Pinpoint the cell where the given text exists, returning its (x, y) midpoint coordinate. 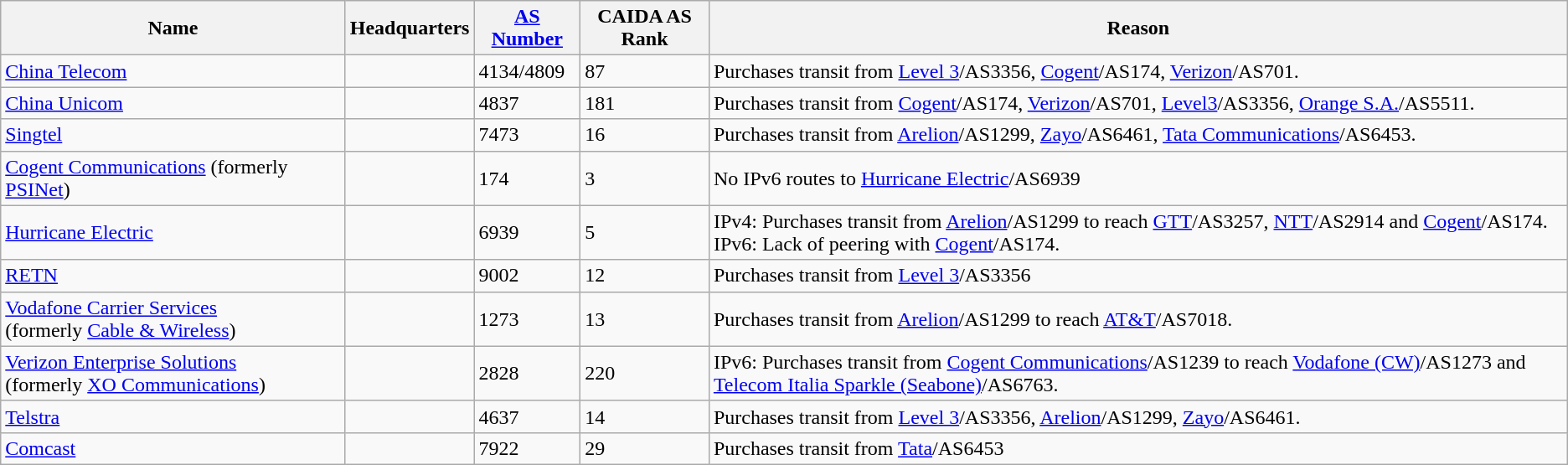
12 (645, 276)
IPv4: Purchases transit from Arelion/AS1299 to reach GTT/AS3257, NTT/AS2914 and Cogent/AS174.IPv6: Lack of peering with Cogent/AS174. (1137, 233)
IPv6: Purchases transit from Cogent Communications/AS1239 to reach Vodafone (CW)/AS1273 and Telecom Italia Sparkle (Seabone)/AS6763. (1137, 374)
China Telecom (173, 71)
Name (173, 28)
2828 (528, 374)
220 (645, 374)
87 (645, 71)
Purchases transit from Tata/AS6453 (1137, 448)
No IPv6 routes to Hurricane Electric/AS6939 (1137, 178)
7922 (528, 448)
4134/4809 (528, 71)
7473 (528, 135)
1273 (528, 318)
Headquarters (410, 28)
Purchases transit from Arelion/AS1299 to reach AT&T/AS7018. (1137, 318)
6939 (528, 233)
3 (645, 178)
Purchases transit from Level 3/AS3356 (1137, 276)
Singtel (173, 135)
4837 (528, 103)
4637 (528, 416)
Purchases transit from Arelion/AS1299, Zayo/AS6461, Tata Communications/AS6453. (1137, 135)
CAIDA AS Rank (645, 28)
China Unicom (173, 103)
181 (645, 103)
Purchases transit from Level 3/AS3356, Cogent/AS174, Verizon/AS701. (1137, 71)
5 (645, 233)
AS Number (528, 28)
Hurricane Electric (173, 233)
Comcast (173, 448)
9002 (528, 276)
16 (645, 135)
174 (528, 178)
13 (645, 318)
Purchases transit from Level 3/AS3356, Arelion/AS1299, Zayo/AS6461. (1137, 416)
Purchases transit from Cogent/AS174, Verizon/AS701, Level3/AS3356, Orange S.A./AS5511. (1137, 103)
Vodafone Carrier Services(formerly Cable & Wireless) (173, 318)
RETN (173, 276)
14 (645, 416)
Cogent Communications (formerly PSINet) (173, 178)
Verizon Enterprise Solutions(formerly XO Communications) (173, 374)
Reason (1137, 28)
Telstra (173, 416)
29 (645, 448)
